From the cell containing the given text, extract its center point as [x, y] coordinate. 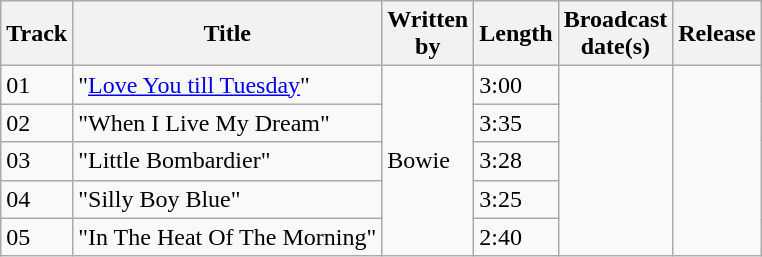
3:35 [516, 123]
Track [37, 34]
02 [37, 123]
"Little Bombardier" [228, 161]
"Silly Boy Blue" [228, 199]
3:28 [516, 161]
"In The Heat Of The Morning" [228, 237]
Bowie [428, 161]
3:25 [516, 199]
Written by [428, 34]
2:40 [516, 237]
Title [228, 34]
01 [37, 85]
Broadcast date(s) [616, 34]
04 [37, 199]
"When I Live My Dream" [228, 123]
05 [37, 237]
"Love You till Tuesday" [228, 85]
Release [717, 34]
3:00 [516, 85]
Length [516, 34]
03 [37, 161]
